Capture the cell that displays the provided text and extract its (x, y) central coordinate. 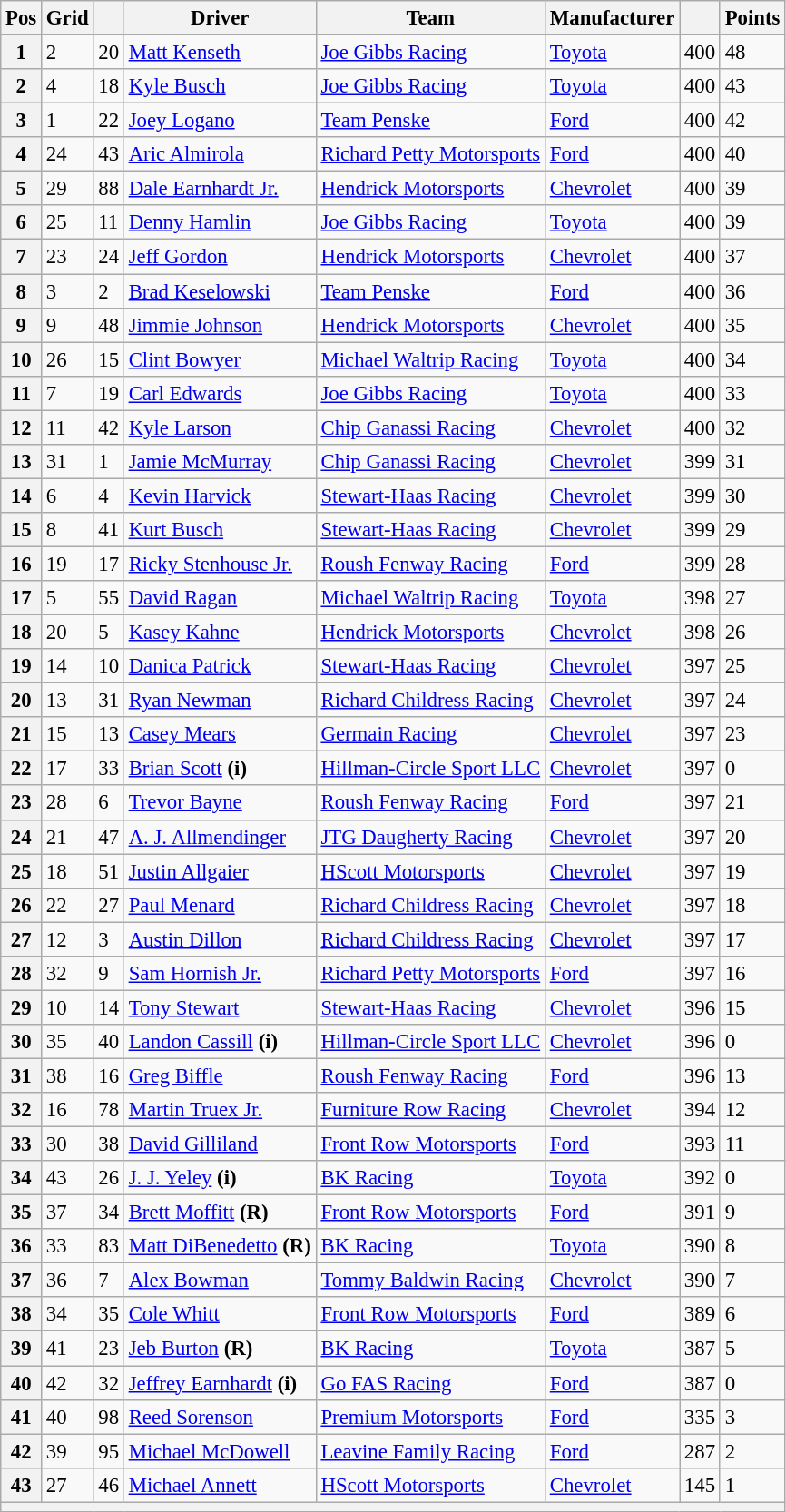
Furniture Row Racing (430, 1110)
Brett Moffitt (R) (220, 1213)
Grid (67, 18)
78 (109, 1110)
Jeff Gordon (220, 257)
Leavine Family Racing (430, 1451)
Martin Truex Jr. (220, 1110)
Casey Mears (220, 734)
Ryan Newman (220, 701)
Clint Bowyer (220, 359)
Tony Stewart (220, 1007)
Premium Motorsports (430, 1417)
Cole Whitt (220, 1315)
95 (109, 1451)
335 (701, 1417)
55 (109, 598)
Dale Earnhardt Jr. (220, 189)
Kyle Busch (220, 86)
Aric Almirola (220, 154)
Carl Edwards (220, 393)
Brad Keselowski (220, 291)
Manufacturer (612, 18)
Kyle Larson (220, 427)
287 (701, 1451)
Kevin Harvick (220, 496)
David Gilliland (220, 1144)
Jeb Burton (R) (220, 1349)
Matt DiBenedetto (R) (220, 1246)
393 (701, 1144)
Alex Bowman (220, 1281)
389 (701, 1315)
46 (109, 1485)
392 (701, 1178)
394 (701, 1110)
Michael Annett (220, 1485)
Austin Dillon (220, 939)
Matt Kenseth (220, 53)
Germain Racing (430, 734)
Paul Menard (220, 905)
Team (430, 18)
Denny Hamlin (220, 222)
Points (752, 18)
Justin Allgaier (220, 871)
Jeffrey Earnhardt (i) (220, 1383)
Michael McDowell (220, 1451)
Brian Scott (i) (220, 769)
98 (109, 1417)
Joey Logano (220, 121)
83 (109, 1246)
JTG Daugherty Racing (430, 837)
J. J. Yeley (i) (220, 1178)
Jamie McMurray (220, 462)
Sam Hornish Jr. (220, 974)
Greg Biffle (220, 1075)
Pos (22, 18)
Jimmie Johnson (220, 325)
Trevor Bayne (220, 803)
Landon Cassill (i) (220, 1042)
391 (701, 1213)
47 (109, 837)
Go FAS Racing (430, 1383)
145 (701, 1485)
Kurt Busch (220, 530)
Reed Sorenson (220, 1417)
A. J. Allmendinger (220, 837)
Kasey Kahne (220, 633)
Driver (220, 18)
David Ragan (220, 598)
88 (109, 189)
Danica Patrick (220, 666)
Ricky Stenhouse Jr. (220, 564)
Tommy Baldwin Racing (430, 1281)
51 (109, 871)
